Search for the cell housing the specified text and yield its (X, Y) center coordinate. 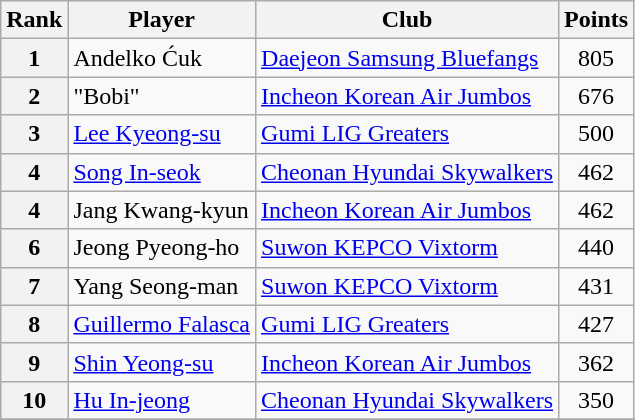
1 (34, 58)
Club (408, 20)
427 (596, 324)
Player (162, 20)
500 (596, 134)
431 (596, 286)
Jang Kwang-kyun (162, 210)
350 (596, 400)
362 (596, 362)
9 (34, 362)
Shin Yeong-su (162, 362)
440 (596, 248)
676 (596, 96)
6 (34, 248)
Guillermo Falasca (162, 324)
805 (596, 58)
10 (34, 400)
Daejeon Samsung Bluefangs (408, 58)
8 (34, 324)
Song In-seok (162, 172)
2 (34, 96)
Andelko Ćuk (162, 58)
Rank (34, 20)
"Bobi" (162, 96)
Points (596, 20)
Hu In-jeong (162, 400)
3 (34, 134)
Lee Kyeong-su (162, 134)
Jeong Pyeong-ho (162, 248)
Yang Seong-man (162, 286)
7 (34, 286)
